Search for the cell housing the specified text and yield its [X, Y] center coordinate. 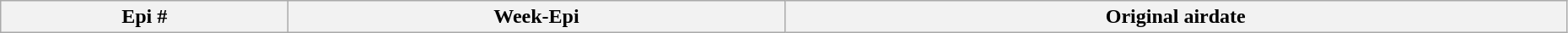
Epi # [145, 17]
Original airdate [1176, 17]
Week-Epi [536, 17]
